Search for the cell housing the specified text and yield its [X, Y] center coordinate. 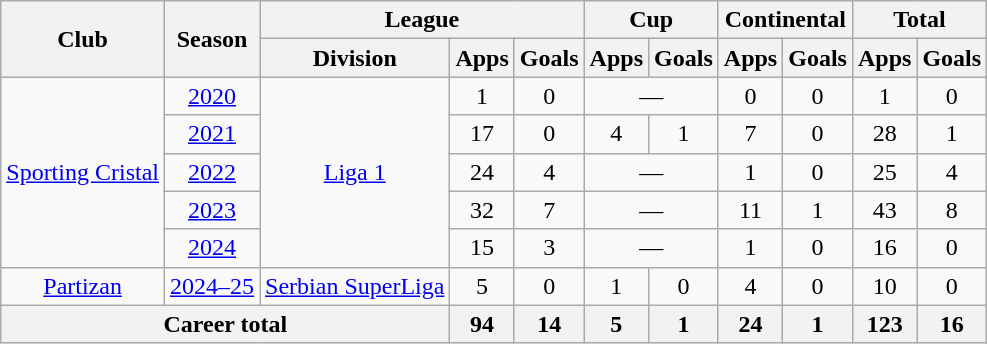
11 [750, 210]
15 [482, 248]
Season [212, 39]
League [422, 20]
25 [884, 172]
2022 [212, 172]
28 [884, 134]
8 [952, 210]
10 [884, 286]
Serbian SuperLiga [355, 286]
3 [549, 248]
Career total [226, 324]
43 [884, 210]
Liga 1 [355, 172]
Sporting Cristal [83, 172]
2023 [212, 210]
Total [919, 20]
2021 [212, 134]
Continental [785, 20]
2024 [212, 248]
Club [83, 39]
2024–25 [212, 286]
Partizan [83, 286]
32 [482, 210]
Division [355, 58]
123 [884, 324]
2020 [212, 96]
94 [482, 324]
14 [549, 324]
17 [482, 134]
Cup [651, 20]
